Output the [X, Y] coordinate of the center of the cell containing the given text.  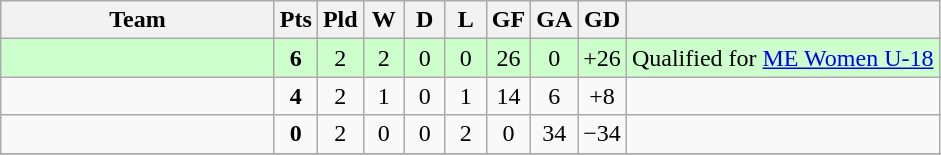
GA [554, 20]
GF [508, 20]
L [466, 20]
34 [554, 134]
Qualified for ME Women U-18 [782, 58]
W [384, 20]
26 [508, 58]
+8 [602, 96]
4 [296, 96]
GD [602, 20]
+26 [602, 58]
Pts [296, 20]
Pld [340, 20]
14 [508, 96]
−34 [602, 134]
Team [138, 20]
D [424, 20]
